Return (X, Y) of the center of cell containing provided text 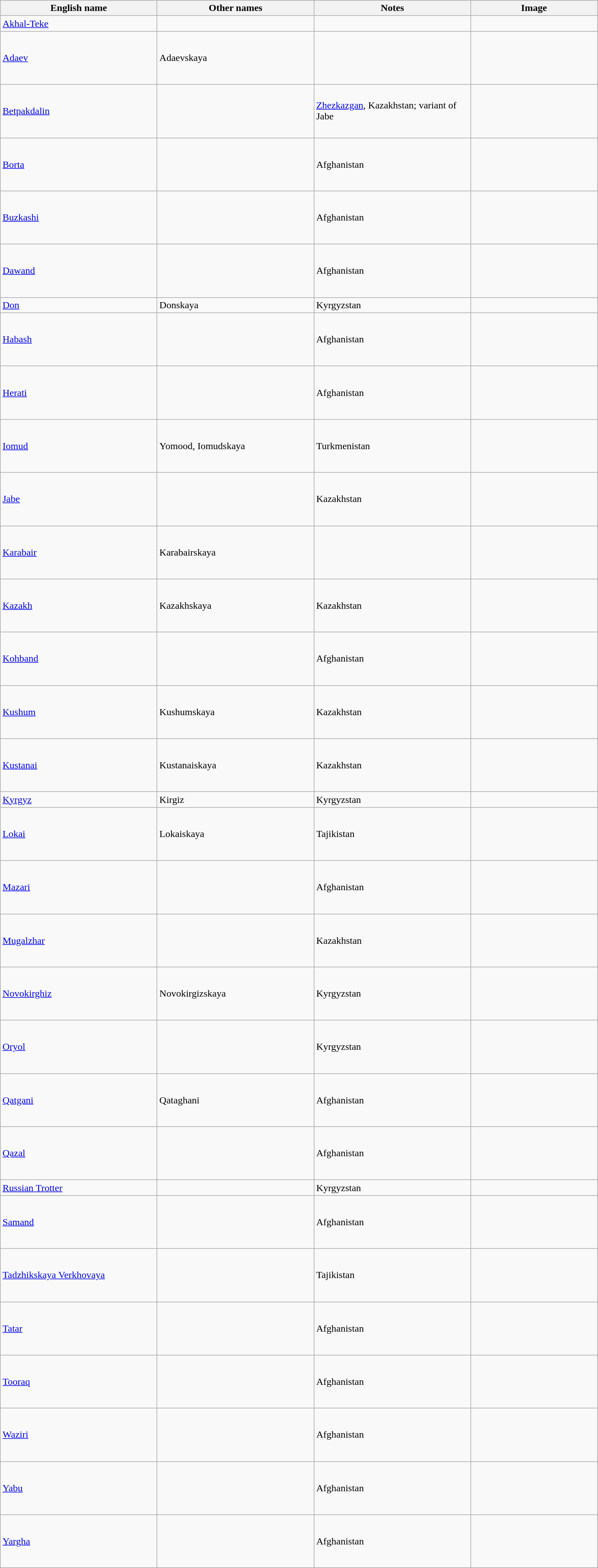
Kazakhskaya (236, 606)
Kustanai (79, 765)
Kazakh (79, 606)
Tatar (79, 1329)
Qazal (79, 1153)
Habash (79, 340)
Tooraq (79, 1382)
Mugalzhar (79, 941)
Kushumskaya (236, 712)
Lokaiskaya (236, 834)
Waziri (79, 1435)
Qataghani (236, 1100)
Notes (392, 8)
Karabair (79, 552)
Dawand (79, 270)
English name (79, 8)
Lokai (79, 834)
Samand (79, 1222)
Mazari (79, 887)
Adaevskaya (236, 58)
Akhal-Teke (79, 24)
Yomood, Iomudskaya (236, 446)
Tadzhikskaya Verkhovaya (79, 1275)
Kirgiz (236, 800)
Borta (79, 164)
Image (534, 8)
Donskaya (236, 305)
Buzkashi (79, 218)
Qatgani (79, 1100)
Turkmenistan (392, 446)
Jabe (79, 499)
Kohband (79, 659)
Russian Trotter (79, 1187)
Adaev (79, 58)
Other names (236, 8)
Novokirghiz (79, 993)
Don (79, 305)
Karabairskaya (236, 552)
Kushum (79, 712)
Kyrgyz (79, 800)
Iomud (79, 446)
Herati (79, 392)
Betpakdalin (79, 111)
Oryol (79, 1047)
Kustanaiskaya (236, 765)
Novokirgizskaya (236, 993)
Yabu (79, 1488)
Zhezkazgan, Kazakhstan; variant of Jabe (392, 111)
Yargha (79, 1542)
